Capture the cell that displays the provided text and extract its (x, y) central coordinate. 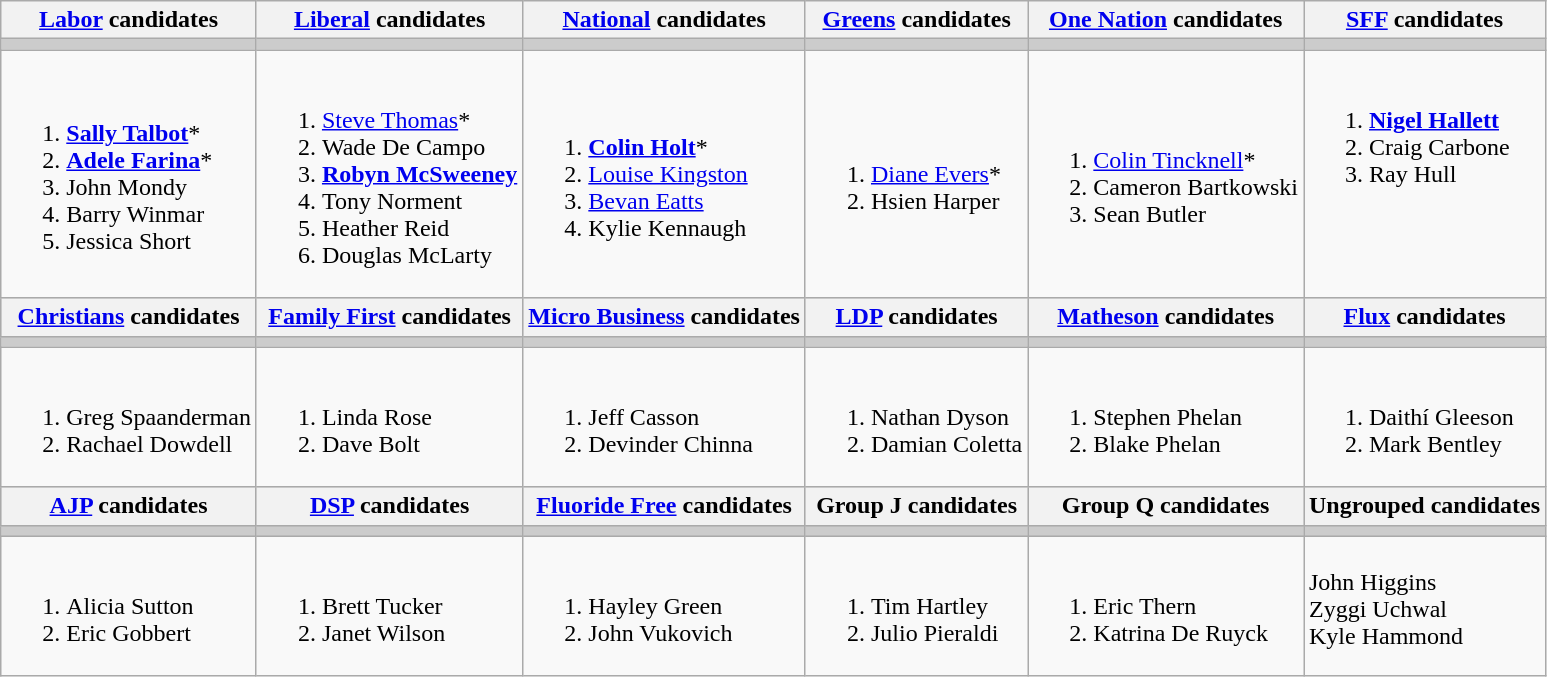
Alicia SuttonEric Gobbert (129, 606)
Christians candidates (129, 317)
Colin Tincknell*Cameron BartkowskiSean Butler (1166, 174)
Flux candidates (1425, 317)
Hayley GreenJohn Vukovich (664, 606)
AJP candidates (129, 506)
John Higgins Zyggi Uchwal Kyle Hammond (1425, 606)
Labor candidates (129, 20)
National candidates (664, 20)
Brett TuckerJanet Wilson (389, 606)
Fluoride Free candidates (664, 506)
Greg SpaandermanRachael Dowdell (129, 417)
Ungrouped candidates (1425, 506)
DSP candidates (389, 506)
Nigel HallettCraig CarboneRay Hull (1425, 174)
Colin Holt*Louise KingstonBevan EattsKylie Kennaugh (664, 174)
Matheson candidates (1166, 317)
Group J candidates (916, 506)
Family First candidates (389, 317)
Diane Evers*Hsien Harper (916, 174)
Nathan DysonDamian Coletta (916, 417)
Micro Business candidates (664, 317)
Steve Thomas*Wade De CampoRobyn McSweeneyTony NormentHeather ReidDouglas McLarty (389, 174)
One Nation candidates (1166, 20)
Eric ThernKatrina De Ruyck (1166, 606)
Liberal candidates (389, 20)
Daithí GleesonMark Bentley (1425, 417)
Linda RoseDave Bolt (389, 417)
Tim HartleyJulio Pieraldi (916, 606)
LDP candidates (916, 317)
Stephen PhelanBlake Phelan (1166, 417)
Sally Talbot*Adele Farina*John MondyBarry WinmarJessica Short (129, 174)
SFF candidates (1425, 20)
Group Q candidates (1166, 506)
Greens candidates (916, 20)
Jeff CassonDevinder Chinna (664, 417)
